Extract the (x, y) coordinate from the center of the cell holding the provided text.  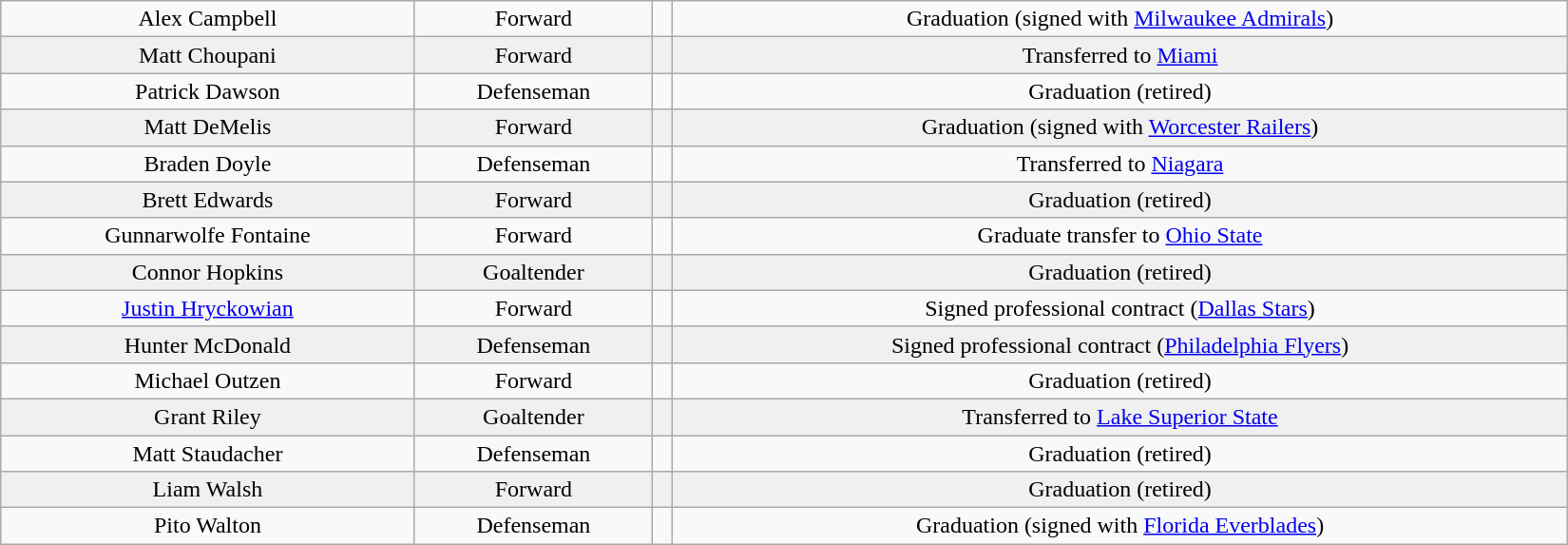
Graduation (signed with Milwaukee Admirals) (1119, 19)
Michael Outzen (207, 380)
Graduation (signed with Florida Everblades) (1119, 526)
Hunter McDonald (207, 344)
Liam Walsh (207, 490)
Pito Walton (207, 526)
Signed professional contract (Dallas Stars) (1119, 308)
Graduate transfer to Ohio State (1119, 236)
Matt Staudacher (207, 454)
Patrick Dawson (207, 91)
Grant Riley (207, 417)
Signed professional contract (Philadelphia Flyers) (1119, 344)
Graduation (signed with Worcester Railers) (1119, 127)
Braden Doyle (207, 164)
Justin Hryckowian (207, 308)
Transferred to Lake Superior State (1119, 417)
Alex Campbell (207, 19)
Brett Edwards (207, 200)
Connor Hopkins (207, 272)
Matt DeMelis (207, 127)
Transferred to Niagara (1119, 164)
Transferred to Miami (1119, 55)
Matt Choupani (207, 55)
Gunnarwolfe Fontaine (207, 236)
